Capture the cell that displays the provided text and extract its (x, y) central coordinate. 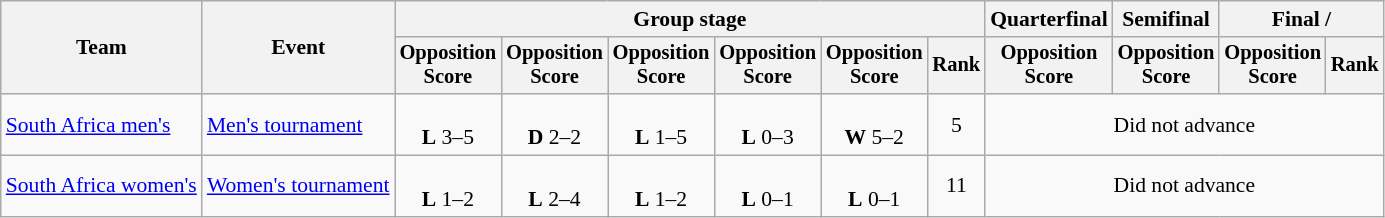
L 0–3 (768, 124)
Event (298, 48)
W 5–2 (874, 124)
5 (957, 124)
11 (957, 186)
Group stage (690, 19)
Semifinal (1166, 19)
South Africa women's (102, 186)
Final / (1301, 19)
D 2–2 (554, 124)
Team (102, 48)
South Africa men's (102, 124)
Women's tournament (298, 186)
L 1–5 (662, 124)
Men's tournament (298, 124)
Quarterfinal (1049, 19)
L 2–4 (554, 186)
L 3–5 (448, 124)
